Provide the (X, Y) coordinate of the cell's center where the given text is located.  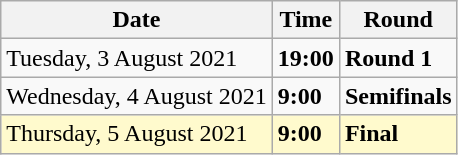
Final (398, 134)
Thursday, 5 August 2021 (137, 134)
Wednesday, 4 August 2021 (137, 96)
Semifinals (398, 96)
Time (306, 20)
Round 1 (398, 58)
Date (137, 20)
19:00 (306, 58)
Round (398, 20)
Tuesday, 3 August 2021 (137, 58)
